Identify which cell holds the provided text, then report its [X, Y] central coordinate. 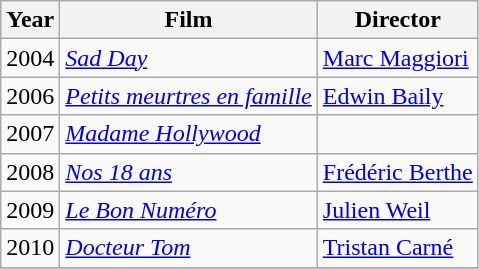
Madame Hollywood [188, 134]
2008 [30, 172]
Nos 18 ans [188, 172]
Year [30, 20]
Marc Maggiori [398, 58]
Frédéric Berthe [398, 172]
Julien Weil [398, 210]
Le Bon Numéro [188, 210]
Petits meurtres en famille [188, 96]
Director [398, 20]
Edwin Baily [398, 96]
2006 [30, 96]
Tristan Carné [398, 248]
2007 [30, 134]
Docteur Tom [188, 248]
2009 [30, 210]
Sad Day [188, 58]
2010 [30, 248]
Film [188, 20]
2004 [30, 58]
